Search for the cell housing the specified text and yield its [X, Y] center coordinate. 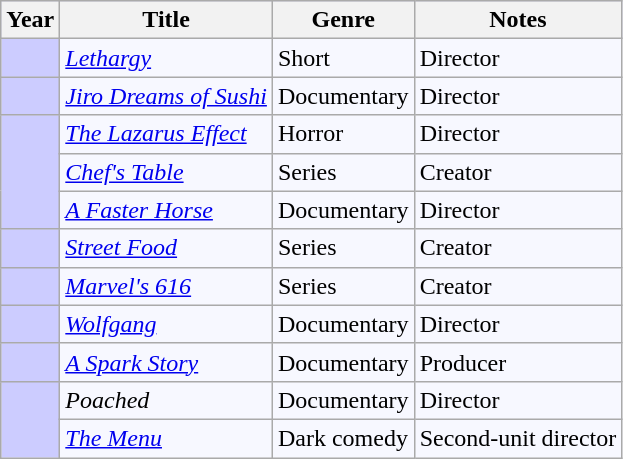
A Faster Horse [166, 210]
Lethargy [166, 58]
Street Food [166, 248]
Chef's Table [166, 172]
Short [343, 58]
Poached [166, 400]
Horror [343, 134]
Notes [518, 20]
Second-unit director [518, 438]
Producer [518, 362]
Title [166, 20]
A Spark Story [166, 362]
Year [30, 20]
Dark comedy [343, 438]
Wolfgang [166, 324]
Genre [343, 20]
The Lazarus Effect [166, 134]
Jiro Dreams of Sushi [166, 96]
The Menu [166, 438]
Marvel's 616 [166, 286]
